Identify which cell holds the provided text, then report its [x, y] central coordinate. 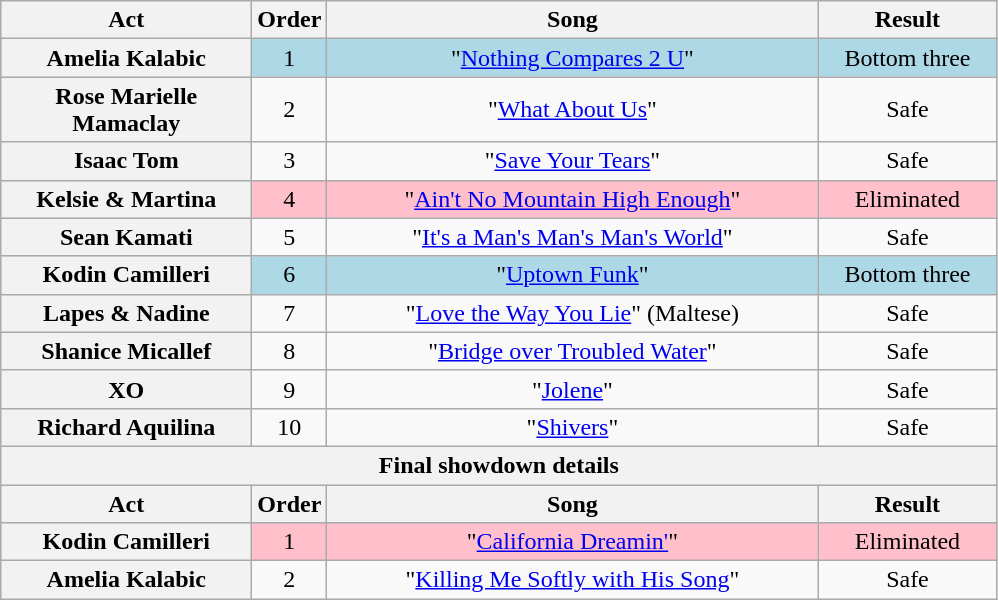
Sean Kamati [126, 237]
3 [290, 161]
XO [126, 389]
"Love the Way You Lie" (Maltese) [572, 313]
"Ain't No Mountain High Enough" [572, 199]
Rose Marielle Mamaclay [126, 110]
"Uptown Funk" [572, 275]
"What About Us" [572, 110]
9 [290, 389]
8 [290, 351]
"Shivers" [572, 427]
"California Dreamin'" [572, 542]
5 [290, 237]
"Nothing Compares 2 U" [572, 58]
Kelsie & Martina [126, 199]
Final showdown details [499, 465]
Isaac Tom [126, 161]
"Jolene" [572, 389]
"Bridge over Troubled Water" [572, 351]
Lapes & Nadine [126, 313]
6 [290, 275]
4 [290, 199]
Shanice Micallef [126, 351]
"Save Your Tears" [572, 161]
"Killing Me Softly with His Song" [572, 580]
Richard Aquilina [126, 427]
10 [290, 427]
"It's a Man's Man's Man's World" [572, 237]
7 [290, 313]
